Identify which cell holds the provided text, then report its (X, Y) central coordinate. 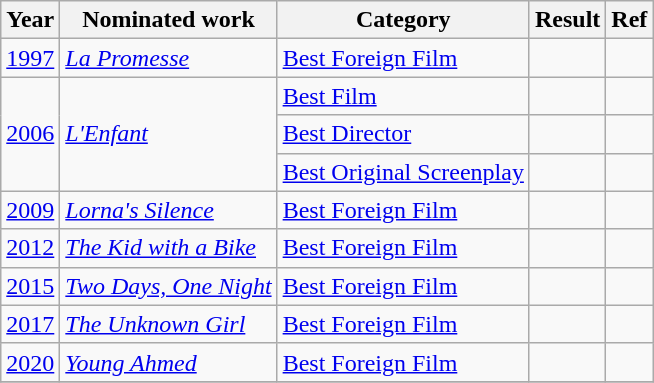
Lorna's Silence (168, 210)
La Promesse (168, 58)
Nominated work (168, 20)
2017 (30, 324)
2009 (30, 210)
The Unknown Girl (168, 324)
Year (30, 20)
2015 (30, 286)
2012 (30, 248)
Best Film (403, 96)
Young Ahmed (168, 362)
Best Original Screenplay (403, 172)
L'Enfant (168, 134)
Result (567, 20)
Two Days, One Night (168, 286)
2006 (30, 134)
Category (403, 20)
2020 (30, 362)
The Kid with a Bike (168, 248)
1997 (30, 58)
Best Director (403, 134)
Ref (630, 20)
